Identify which cell holds the provided text, then report its (X, Y) central coordinate. 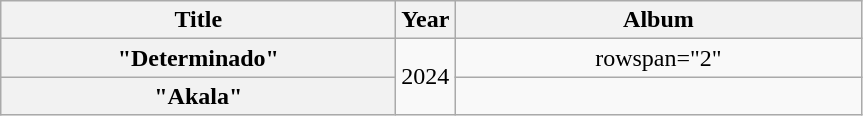
Title (198, 20)
Year (426, 20)
"Akala" (198, 96)
2024 (426, 77)
"Determinado" (198, 58)
Album (658, 20)
rowspan="2" (658, 58)
